Identify which cell holds the provided text, then report its (x, y) central coordinate. 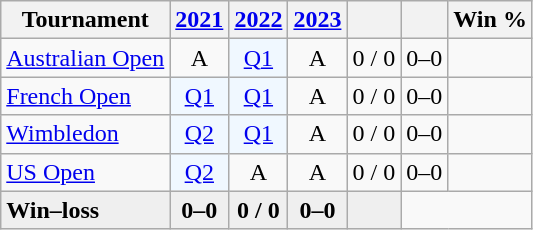
Win–loss (86, 210)
Win % (490, 20)
US Open (86, 172)
Australian Open (86, 58)
2021 (200, 20)
Tournament (86, 20)
French Open (86, 96)
Wimbledon (86, 134)
2022 (258, 20)
2023 (318, 20)
